Find where the given text appears and provide that cell's center as (X, Y) coordinate. 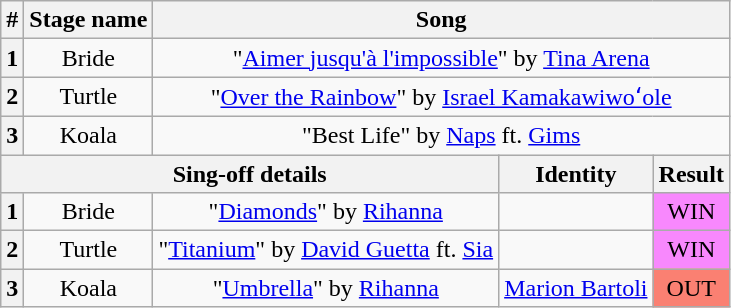
Sing-off details (250, 173)
Marion Bartoli (576, 288)
Result (691, 173)
Song (442, 20)
OUT (691, 288)
"Umbrella" by Rihanna (326, 288)
# (12, 20)
"Diamonds" by Rihanna (326, 212)
Identity (576, 173)
"Over the Rainbow" by Israel Kamakawiwoʻole (442, 97)
Stage name (88, 20)
"Titanium" by David Guetta ft. Sia (326, 250)
"Best Life" by Naps ft. Gims (442, 135)
"Aimer jusqu'à l'impossible" by Tina Arena (442, 58)
